Search for the cell housing the specified text and yield its [X, Y] center coordinate. 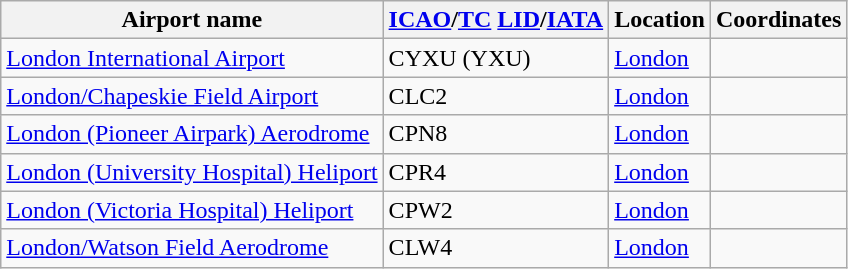
CPN8 [496, 134]
CLC2 [496, 96]
Coordinates [778, 20]
London (University Hospital) Heliport [192, 172]
CPR4 [496, 172]
CYXU (YXU) [496, 58]
Airport name [192, 20]
London/Chapeskie Field Airport [192, 96]
London (Victoria Hospital) Heliport [192, 210]
CLW4 [496, 248]
CPW2 [496, 210]
London/Watson Field Aerodrome [192, 248]
Location [660, 20]
ICAO/TC LID/IATA [496, 20]
London (Pioneer Airpark) Aerodrome [192, 134]
London International Airport [192, 58]
